Capture the cell that displays the provided text and extract its (x, y) central coordinate. 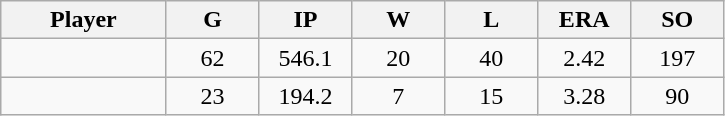
SO (678, 20)
IP (306, 20)
G (212, 20)
546.1 (306, 58)
20 (398, 58)
Player (84, 20)
62 (212, 58)
194.2 (306, 96)
L (492, 20)
3.28 (584, 96)
7 (398, 96)
2.42 (584, 58)
40 (492, 58)
ERA (584, 20)
15 (492, 96)
23 (212, 96)
90 (678, 96)
197 (678, 58)
W (398, 20)
